Extract the (x, y) coordinate from the center of the cell holding the provided text.  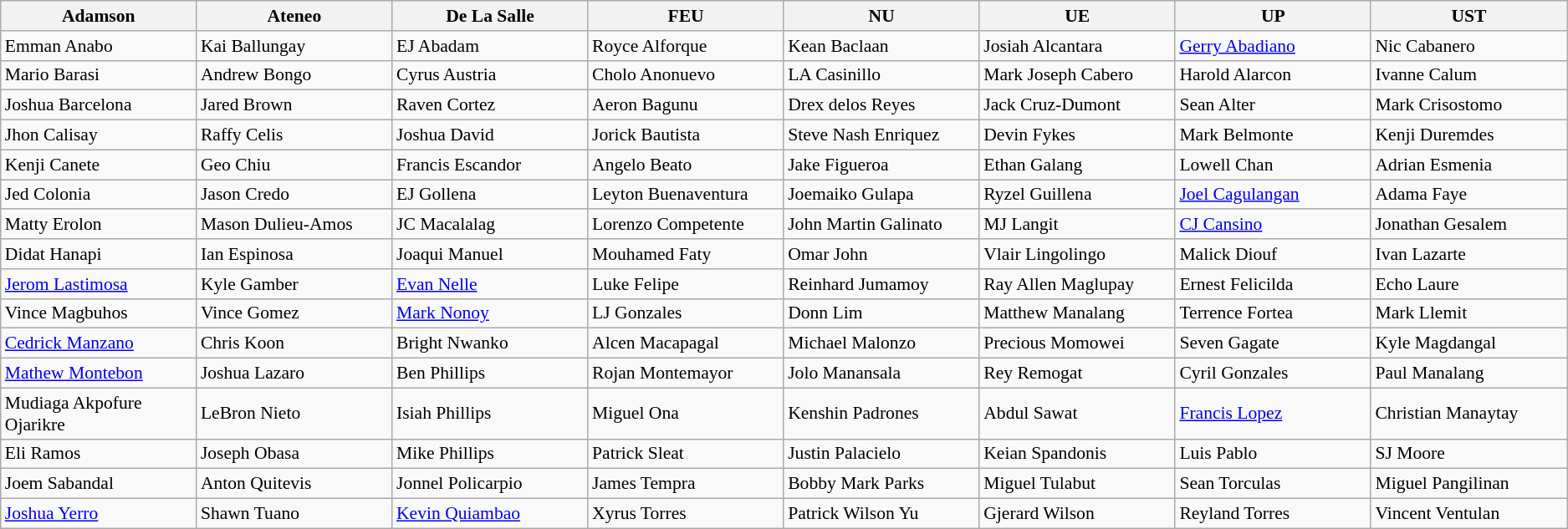
Bobby Mark Parks (881, 484)
CJ Cansino (1273, 225)
Miguel Tulabut (1077, 484)
Kai Ballungay (294, 46)
Leyton Buenaventura (686, 195)
Vincent Ventulan (1468, 514)
Malick Diouf (1273, 254)
Jerom Lastimosa (99, 284)
Mark Llemit (1468, 313)
Devin Fykes (1077, 135)
Lowell Chan (1273, 165)
Abdul Sawat (1077, 413)
Jorick Bautista (686, 135)
Adama Faye (1468, 195)
Vince Magbuhos (99, 313)
LJ Gonzales (686, 313)
Joshua Barcelona (99, 105)
Andrew Bongo (294, 75)
Adrian Esmenia (1468, 165)
Joel Cagulangan (1273, 195)
Mason Dulieu-Amos (294, 225)
Cholo Anonuevo (686, 75)
EJ Gollena (490, 195)
Kyle Magdangal (1468, 343)
NU (881, 16)
Joem Sabandal (99, 484)
Jonnel Policarpio (490, 484)
Didat Hanapi (99, 254)
Mathew Montebon (99, 374)
Ian Espinosa (294, 254)
Paul Manalang (1468, 374)
Jolo Manansala (881, 374)
Xyrus Torres (686, 514)
Joseph Obasa (294, 454)
Mark Joseph Cabero (1077, 75)
Jared Brown (294, 105)
Royce Alforque (686, 46)
Gjerard Wilson (1077, 514)
Sean Alter (1273, 105)
Precious Momowei (1077, 343)
Rey Remogat (1077, 374)
Kevin Quiambao (490, 514)
LeBron Nieto (294, 413)
Rojan Montemayor (686, 374)
Matthew Manalang (1077, 313)
Cyril Gonzales (1273, 374)
Shawn Tuano (294, 514)
Adamson (99, 16)
Ray Allen Maglupay (1077, 284)
Eli Ramos (99, 454)
Echo Laure (1468, 284)
John Martin Galinato (881, 225)
Francis Escandor (490, 165)
UP (1273, 16)
Vlair Lingolingo (1077, 254)
Geo Chiu (294, 165)
Miguel Ona (686, 413)
Terrence Fortea (1273, 313)
Kenji Duremdes (1468, 135)
Francis Lopez (1273, 413)
Vince Gomez (294, 313)
Reyland Torres (1273, 514)
Sean Torculas (1273, 484)
Raven Cortez (490, 105)
Patrick Sleat (686, 454)
Jhon Calisay (99, 135)
James Tempra (686, 484)
Joemaiko Gulapa (881, 195)
Ben Phillips (490, 374)
Kenshin Padrones (881, 413)
Ernest Felicilda (1273, 284)
Chris Koon (294, 343)
Keian Spandonis (1077, 454)
Joshua Lazaro (294, 374)
Mudiaga Akpofure Ojarikre (99, 413)
Cyrus Austria (490, 75)
Reinhard Jumamoy (881, 284)
Jake Figueroa (881, 165)
SJ Moore (1468, 454)
Mike Phillips (490, 454)
Nic Cabanero (1468, 46)
Aeron Bagunu (686, 105)
Anton Quitevis (294, 484)
Lorenzo Competente (686, 225)
Jason Credo (294, 195)
FEU (686, 16)
Ivan Lazarte (1468, 254)
UST (1468, 16)
UE (1077, 16)
Joshua David (490, 135)
Joshua Yerro (99, 514)
Patrick Wilson Yu (881, 514)
Evan Nelle (490, 284)
EJ Abadam (490, 46)
Jed Colonia (99, 195)
Ivanne Calum (1468, 75)
Gerry Abadiano (1273, 46)
Ethan Galang (1077, 165)
Jonathan Gesalem (1468, 225)
Angelo Beato (686, 165)
Mouhamed Faty (686, 254)
Kyle Gamber (294, 284)
Bright Nwanko (490, 343)
De La Salle (490, 16)
Christian Manaytay (1468, 413)
Ryzel Guillena (1077, 195)
Steve Nash Enriquez (881, 135)
Matty Erolon (99, 225)
Emman Anabo (99, 46)
Seven Gagate (1273, 343)
Michael Malonzo (881, 343)
Omar John (881, 254)
Raffy Celis (294, 135)
Mario Barasi (99, 75)
Harold Alarcon (1273, 75)
Justin Palacielo (881, 454)
Joaqui Manuel (490, 254)
Ateneo (294, 16)
Kenji Canete (99, 165)
Josiah Alcantara (1077, 46)
Mark Belmonte (1273, 135)
Isiah Phillips (490, 413)
Mark Crisostomo (1468, 105)
JC Macalalag (490, 225)
Luis Pablo (1273, 454)
Miguel Pangilinan (1468, 484)
Jack Cruz-Dumont (1077, 105)
Cedrick Manzano (99, 343)
LA Casinillo (881, 75)
Luke Felipe (686, 284)
Alcen Macapagal (686, 343)
Kean Baclaan (881, 46)
Donn Lim (881, 313)
MJ Langit (1077, 225)
Mark Nonoy (490, 313)
Drex delos Reyes (881, 105)
